Output the [x, y] coordinate of the center of the cell containing the given text.  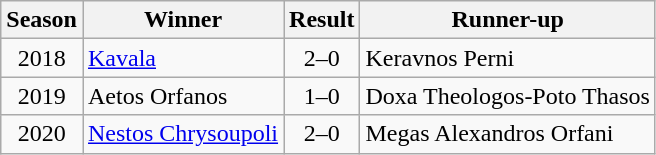
1–0 [322, 96]
2019 [42, 96]
Season [42, 20]
Runner-up [508, 20]
Doxa Theologos-Poto Thasos [508, 96]
Aetos Orfanos [182, 96]
Kavala [182, 58]
Result [322, 20]
2018 [42, 58]
Winner [182, 20]
2020 [42, 134]
Megas Alexandros Orfani [508, 134]
Keravnos Perni [508, 58]
Nestos Chrysoupoli [182, 134]
